Find where the given text appears and provide that cell's center as (X, Y) coordinate. 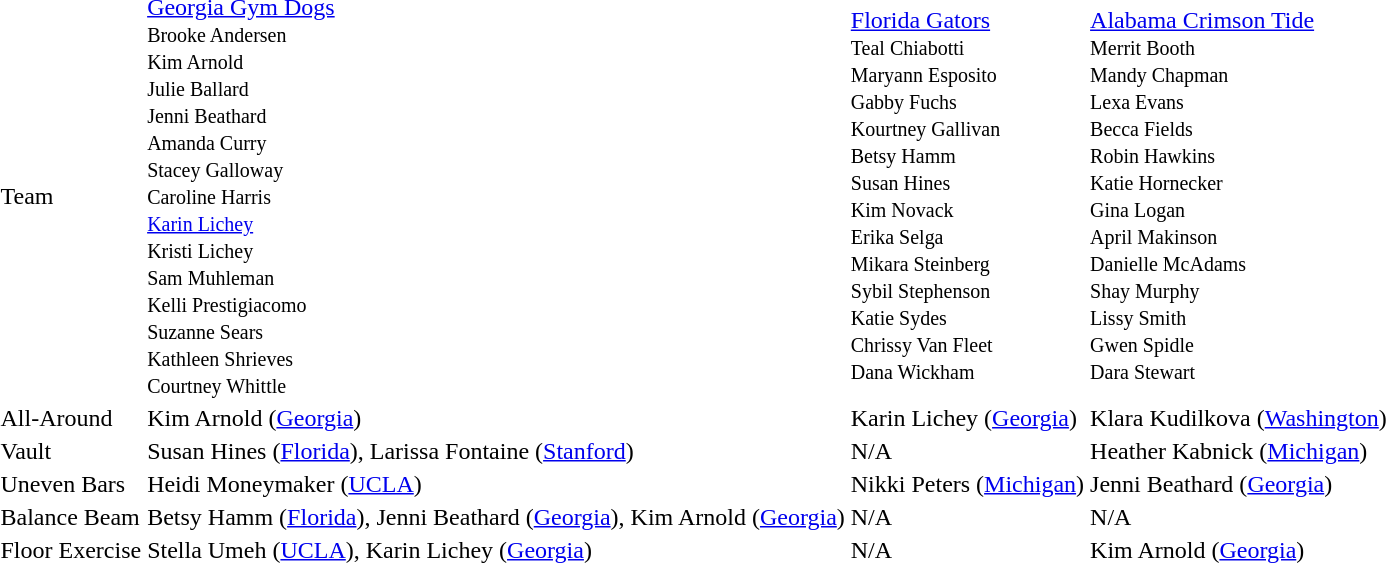
Nikki Peters (Michigan) (967, 484)
Betsy Hamm (Florida), Jenni Beathard (Georgia), Kim Arnold (Georgia) (496, 517)
Karin Lichey (Georgia) (967, 418)
Heidi Moneymaker (UCLA) (496, 484)
Kim Arnold (Georgia) (496, 418)
Susan Hines (Florida), Larissa Fontaine (Stanford) (496, 451)
